Return the (x, y) coordinate for the center point of the cell that contains the specified text.  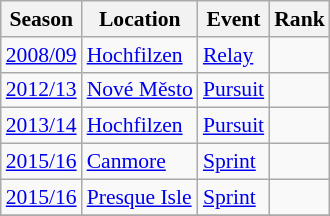
Canmore (140, 162)
Location (140, 19)
2013/14 (42, 126)
Relay (234, 55)
Event (234, 19)
2012/13 (42, 90)
2008/09 (42, 55)
Rank (300, 19)
Season (42, 19)
Nové Město (140, 90)
Presque Isle (140, 197)
